Extract the [x, y] coordinate from the center of the cell holding the provided text.  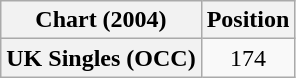
Chart (2004) [101, 20]
Position [248, 20]
174 [248, 58]
UK Singles (OCC) [101, 58]
